Return the [x, y] coordinate for the center point of the cell that contains the specified text.  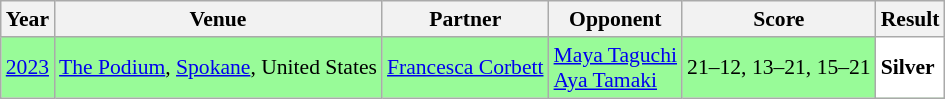
The Podium, Spokane, United States [218, 68]
Venue [218, 19]
2023 [28, 68]
Francesca Corbett [466, 68]
21–12, 13–21, 15–21 [779, 68]
Opponent [616, 19]
Result [910, 19]
Silver [910, 68]
Maya Taguchi Aya Tamaki [616, 68]
Year [28, 19]
Partner [466, 19]
Score [779, 19]
